Scan for the cell matching the given text and deliver its (X, Y) coordinate at center. 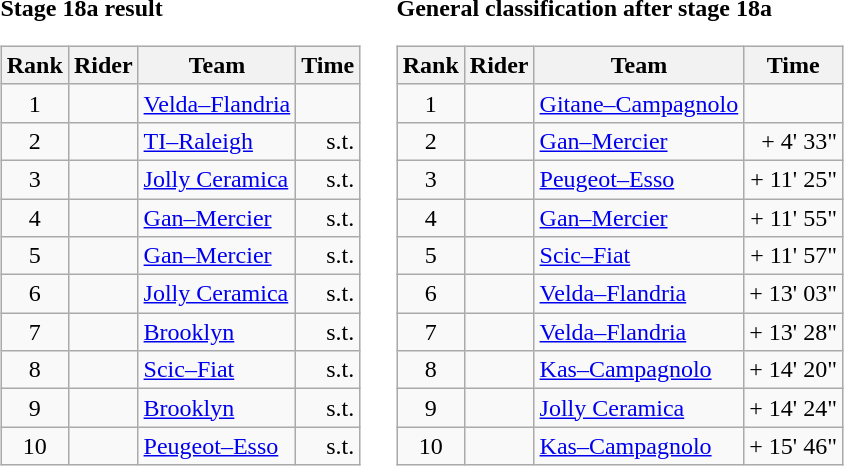
+ 4' 33" (794, 141)
+ 11' 25" (794, 179)
+ 15' 46" (794, 446)
+ 13' 28" (794, 332)
+ 13' 03" (794, 294)
+ 11' 55" (794, 217)
TI–Raleigh (217, 141)
+ 14' 20" (794, 370)
+ 14' 24" (794, 408)
Gitane–Campagnolo (639, 103)
+ 11' 57" (794, 256)
